Return (x, y) of the center of cell containing provided text 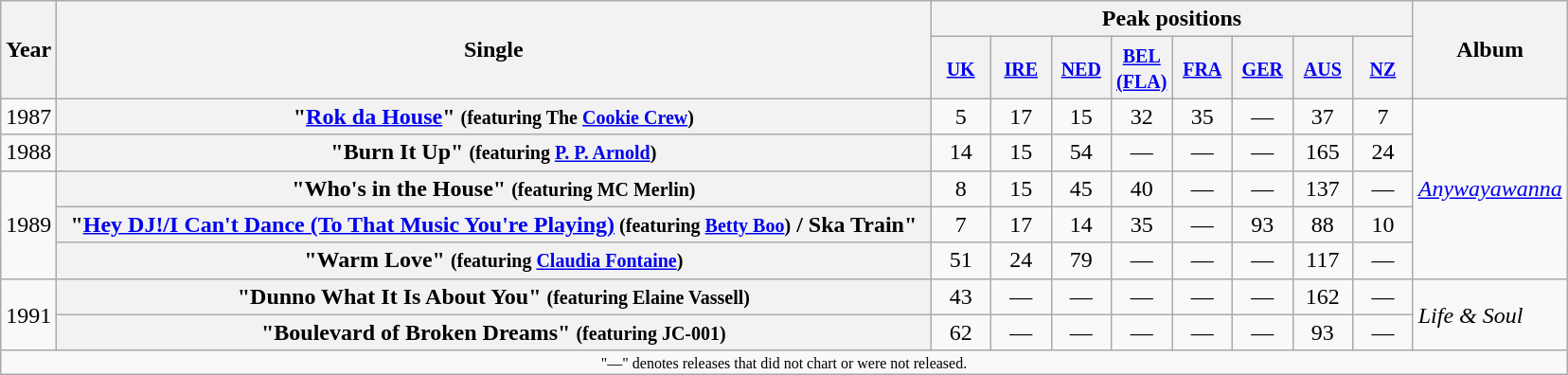
1988 (28, 152)
137 (1323, 188)
"Rok da House" (featuring The Cookie Crew) (494, 116)
AUS (1323, 68)
32 (1142, 116)
45 (1081, 188)
Album (1490, 49)
Year (28, 49)
Single (494, 49)
165 (1323, 152)
BEL(FLA) (1142, 68)
40 (1142, 188)
FRA (1203, 68)
1991 (28, 314)
Anywayawanna (1490, 188)
"Hey DJ!/I Can't Dance (To That Music You're Playing) (featuring Betty Boo) / Ska Train" (494, 224)
NZ (1383, 68)
Life & Soul (1490, 314)
8 (961, 188)
"—" denotes releases that did not chart or were not released. (784, 362)
1989 (28, 224)
1987 (28, 116)
51 (961, 260)
"Who's in the House" (featuring MC Merlin) (494, 188)
"Burn It Up" (featuring P. P. Arnold) (494, 152)
88 (1323, 224)
43 (961, 296)
"Warm Love" (featuring Claudia Fontaine) (494, 260)
NED (1081, 68)
62 (961, 332)
37 (1323, 116)
IRE (1021, 68)
5 (961, 116)
Peak positions (1172, 19)
"Boulevard of Broken Dreams" (featuring JC-001) (494, 332)
UK (961, 68)
GER (1263, 68)
54 (1081, 152)
"Dunno What It Is About You" (featuring Elaine Vassell) (494, 296)
117 (1323, 260)
10 (1383, 224)
79 (1081, 260)
162 (1323, 296)
